Pinpoint the cell where the given text exists, returning its (X, Y) midpoint coordinate. 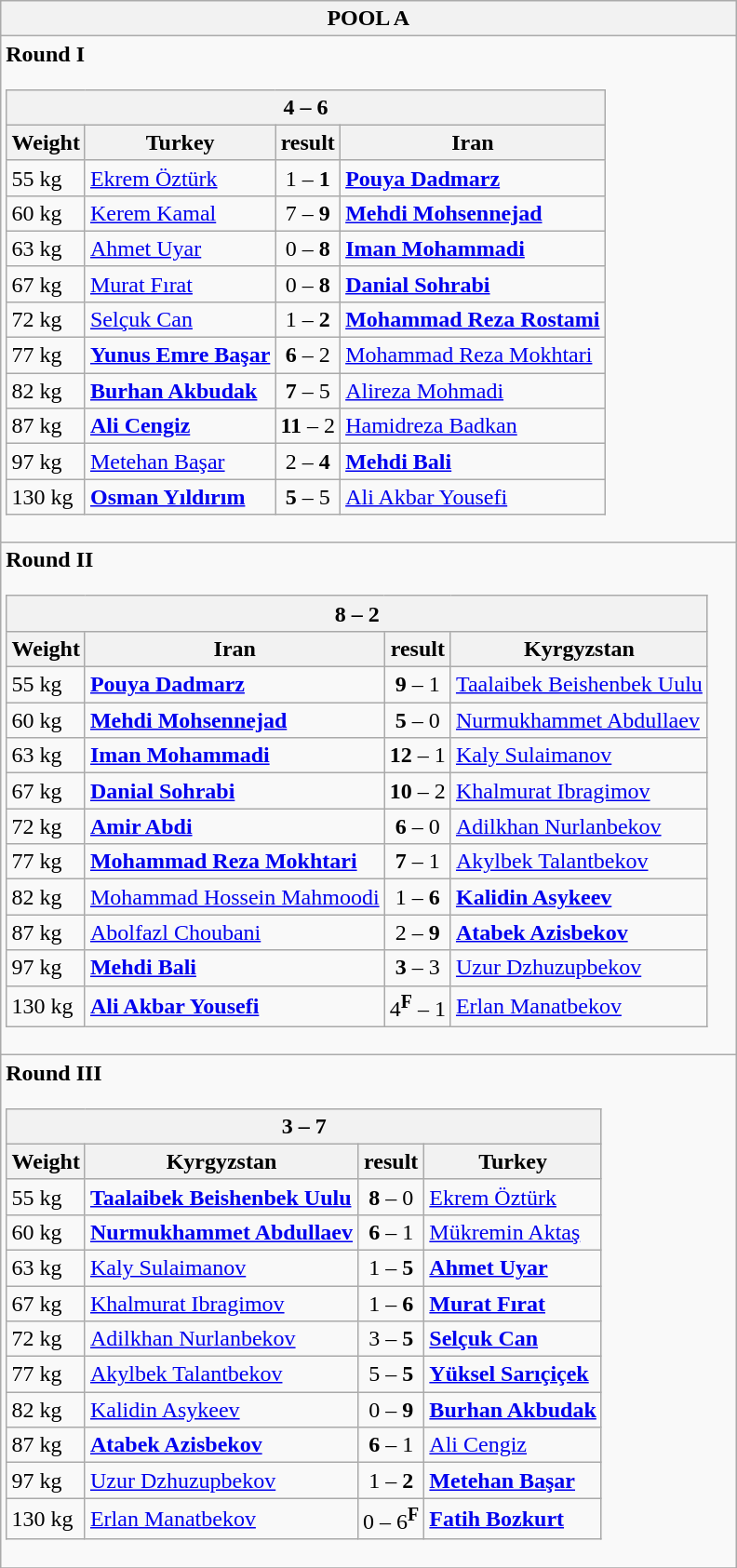
4F – 1 (417, 1007)
POOL A (368, 19)
6 – 0 (417, 826)
12 – 1 (417, 756)
8 – 0 (391, 1197)
Mohammad Hossein Mahmoodi (234, 897)
Alireza Mohmadi (473, 391)
1 – 1 (308, 178)
0 – 9 (391, 1410)
Abolfazl Choubani (234, 932)
7 – 9 (308, 213)
Osman Yıldırım (180, 497)
3 – 5 (391, 1339)
Amir Abdi (234, 826)
9 – 1 (417, 685)
11 – 2 (308, 426)
0 – 6F (391, 1519)
6 – 2 (308, 355)
Hamidreza Badkan (473, 426)
7 – 1 (417, 862)
Mohammad Reza Rostami (473, 319)
3 – 7 (303, 1126)
Yunus Emre Başar (180, 355)
Yüksel Sarıçiçek (514, 1374)
1 – 5 (391, 1267)
2 – 4 (308, 462)
3 – 3 (417, 968)
2 – 9 (417, 932)
7 – 5 (308, 391)
5 – 0 (417, 720)
4 – 6 (305, 107)
Mükremin Aktaş (514, 1232)
8 – 2 (357, 613)
10 – 2 (417, 791)
Fatih Bozkurt (514, 1519)
Kerem Kamal (180, 213)
